Scan for the cell matching the given text and deliver its (X, Y) coordinate at center. 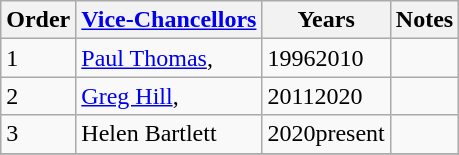
Greg Hill, (169, 96)
2 (38, 96)
3 (38, 134)
2020present (326, 134)
Vice-Chancellors (169, 20)
20112020 (326, 96)
Order (38, 20)
1 (38, 58)
19962010 (326, 58)
Years (326, 20)
Helen Bartlett (169, 134)
Paul Thomas, (169, 58)
Notes (424, 20)
